Return the [x, y] coordinate for the center point of the cell that contains the specified text.  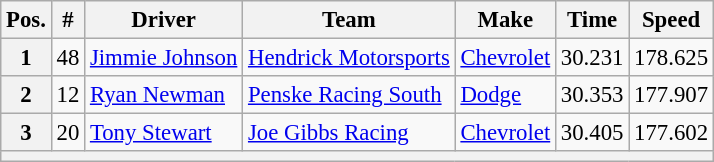
# [68, 20]
Team [349, 20]
1 [26, 58]
Penske Racing South [349, 95]
Pos. [26, 20]
Speed [672, 20]
30.353 [592, 95]
20 [68, 133]
178.625 [672, 58]
Tony Stewart [164, 133]
Jimmie Johnson [164, 58]
12 [68, 95]
48 [68, 58]
Hendrick Motorsports [349, 58]
Make [505, 20]
2 [26, 95]
177.907 [672, 95]
Time [592, 20]
Joe Gibbs Racing [349, 133]
30.231 [592, 58]
Dodge [505, 95]
3 [26, 133]
30.405 [592, 133]
Driver [164, 20]
Ryan Newman [164, 95]
177.602 [672, 133]
